Locate the cell with the specified text and output its [x, y] center coordinate. 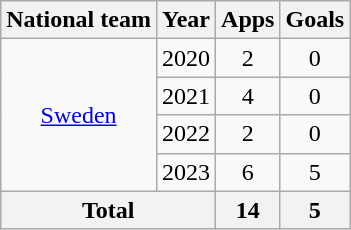
2021 [186, 96]
2022 [186, 134]
Year [186, 20]
6 [248, 172]
14 [248, 210]
Apps [248, 20]
2020 [186, 58]
4 [248, 96]
Total [108, 210]
Goals [315, 20]
National team [79, 20]
2023 [186, 172]
Sweden [79, 115]
